Return the (x, y) coordinate for the center point of the cell that contains the specified text.  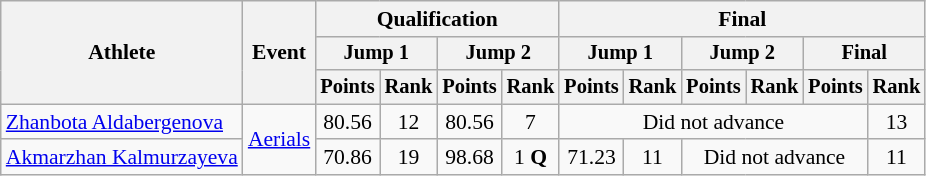
13 (897, 122)
19 (409, 158)
70.86 (347, 158)
Akmarzhan Kalmurzayeva (122, 158)
Athlete (122, 52)
Qualification (437, 19)
Aerials (279, 140)
1 Q (531, 158)
12 (409, 122)
Event (279, 52)
7 (531, 122)
71.23 (591, 158)
98.68 (469, 158)
Zhanbota Aldabergenova (122, 122)
